Provide the (x, y) coordinate of the cell's center where the given text is located.  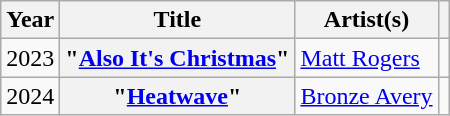
Title (178, 20)
"Also It's Christmas" (178, 58)
Matt Rogers (366, 58)
Artist(s) (366, 20)
"Heatwave" (178, 96)
Bronze Avery (366, 96)
Year (30, 20)
2023 (30, 58)
2024 (30, 96)
